Locate the cell with the specified text and output its [X, Y] center coordinate. 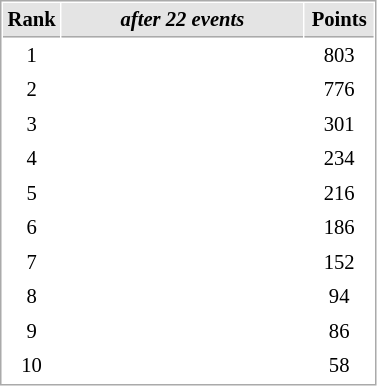
2 [32, 90]
after 22 events [183, 20]
94 [340, 296]
803 [340, 56]
7 [32, 262]
8 [32, 296]
776 [340, 90]
186 [340, 228]
216 [340, 194]
4 [32, 158]
1 [32, 56]
5 [32, 194]
58 [340, 366]
10 [32, 366]
152 [340, 262]
9 [32, 332]
301 [340, 124]
Rank [32, 20]
6 [32, 228]
Points [340, 20]
3 [32, 124]
86 [340, 332]
234 [340, 158]
